Extract the [X, Y] coordinate from the center of the cell holding the provided text.  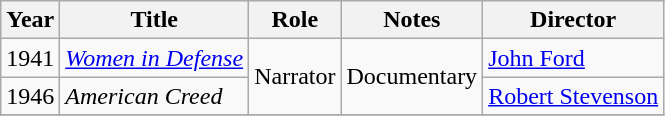
Notes [412, 20]
Title [154, 20]
Women in Defense [154, 58]
Year [30, 20]
Robert Stevenson [574, 96]
1941 [30, 58]
Documentary [412, 77]
American Creed [154, 96]
Director [574, 20]
Narrator [295, 77]
Role [295, 20]
John Ford [574, 58]
1946 [30, 96]
